Return [X, Y] of the center of cell containing provided text 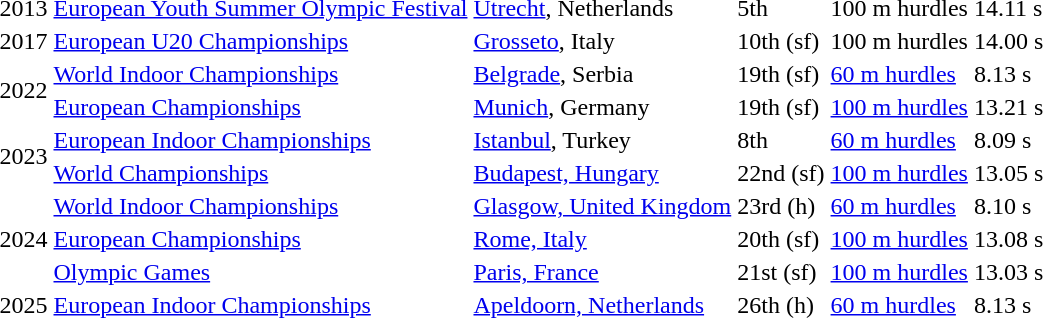
21st (sf) [781, 272]
European U20 Championships [260, 41]
23rd (h) [781, 206]
Grosseto, Italy [602, 41]
Munich, Germany [602, 107]
Budapest, Hungary [602, 173]
World Championships [260, 173]
10th (sf) [781, 41]
Rome, Italy [602, 239]
Belgrade, Serbia [602, 74]
8th [781, 140]
Olympic Games [260, 272]
Paris, France [602, 272]
Glasgow, United Kingdom [602, 206]
Istanbul, Turkey [602, 140]
22nd (sf) [781, 173]
European Indoor Championships [260, 140]
20th (sf) [781, 239]
